Provide the [X, Y] coordinate of the cell's center where the given text is located.  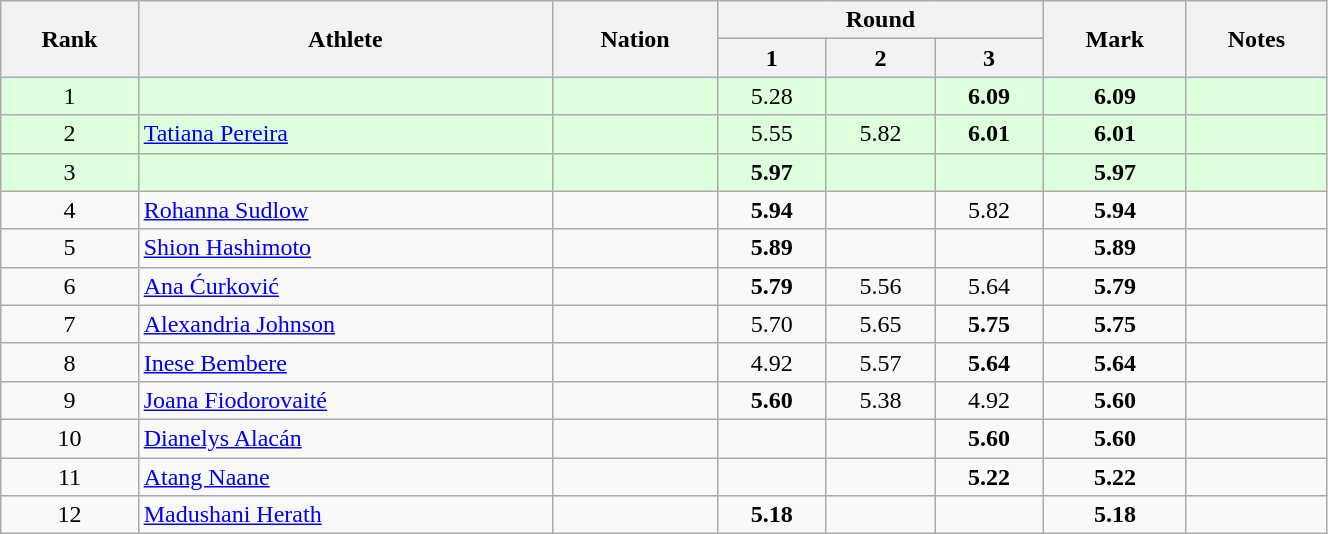
5.55 [772, 134]
Athlete [346, 39]
4 [70, 210]
8 [70, 362]
6 [70, 286]
7 [70, 324]
5.57 [880, 362]
Rank [70, 39]
5.56 [880, 286]
12 [70, 515]
Shion Hashimoto [346, 248]
5.70 [772, 324]
Atang Naane [346, 477]
5 [70, 248]
Mark [1114, 39]
10 [70, 438]
Tatiana Pereira [346, 134]
Dianelys Alacán [346, 438]
Notes [1256, 39]
Nation [636, 39]
5.38 [880, 400]
Ana Ćurković [346, 286]
5.65 [880, 324]
Rohanna Sudlow [346, 210]
5.28 [772, 96]
11 [70, 477]
Alexandria Johnson [346, 324]
Inese Bembere [346, 362]
Round [880, 20]
Joana Fiodorovaité [346, 400]
Madushani Herath [346, 515]
9 [70, 400]
